From the cell containing the given text, extract its center point as [X, Y] coordinate. 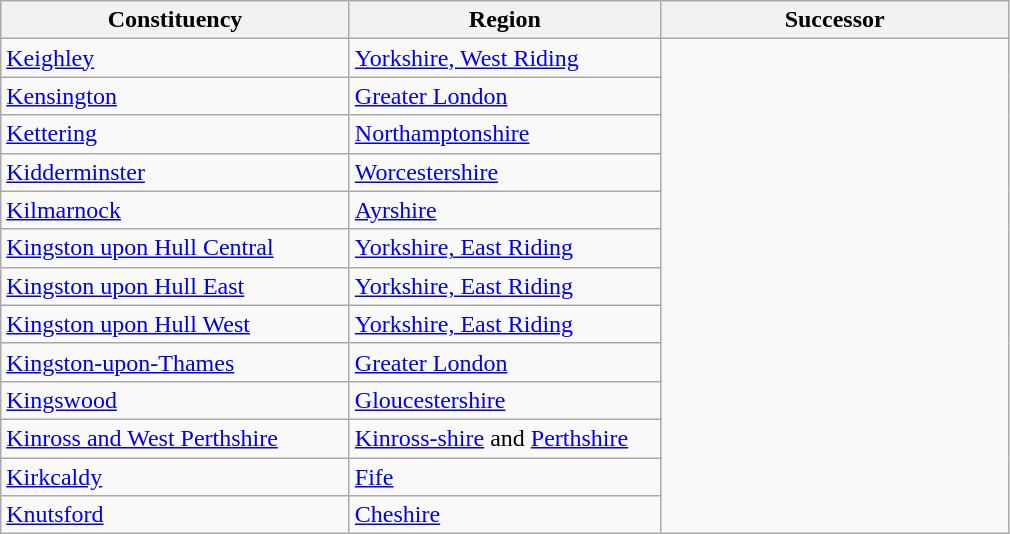
Northamptonshire [504, 134]
Kingswood [176, 400]
Kinross and West Perthshire [176, 438]
Kingston upon Hull Central [176, 248]
Kidderminster [176, 172]
Kingston upon Hull East [176, 286]
Kensington [176, 96]
Kirkcaldy [176, 477]
Successor [834, 20]
Kinross-shire and Perthshire [504, 438]
Kilmarnock [176, 210]
Fife [504, 477]
Kingston-upon-Thames [176, 362]
Worcestershire [504, 172]
Knutsford [176, 515]
Kingston upon Hull West [176, 324]
Ayrshire [504, 210]
Yorkshire, West Riding [504, 58]
Kettering [176, 134]
Keighley [176, 58]
Region [504, 20]
Cheshire [504, 515]
Constituency [176, 20]
Gloucestershire [504, 400]
